Return (x, y) of the center of cell containing provided text 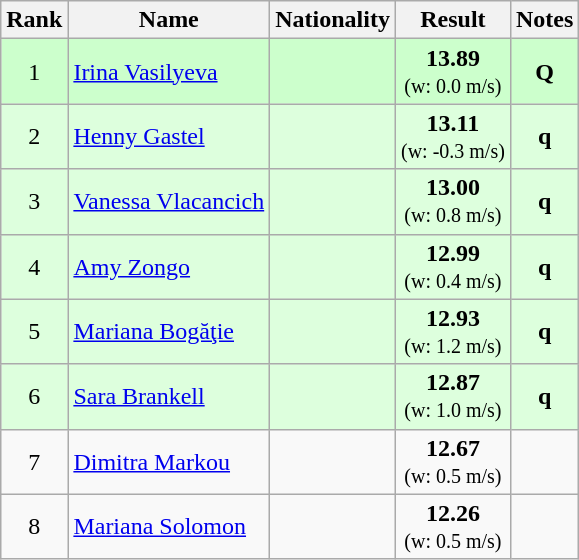
13.11(w: -0.3 m/s) (452, 136)
Dimitra Markou (169, 462)
Irina Vasilyeva (169, 72)
Henny Gastel (169, 136)
Vanessa Vlacancich (169, 202)
Q (544, 72)
12.93(w: 1.2 m/s) (452, 332)
4 (34, 266)
7 (34, 462)
12.87(w: 1.0 m/s) (452, 396)
Mariana Solomon (169, 526)
12.99(w: 0.4 m/s) (452, 266)
Mariana Bogăţie (169, 332)
2 (34, 136)
Result (452, 20)
3 (34, 202)
1 (34, 72)
Sara Brankell (169, 396)
Notes (544, 20)
13.89(w: 0.0 m/s) (452, 72)
6 (34, 396)
Nationality (333, 20)
12.26(w: 0.5 m/s) (452, 526)
Name (169, 20)
Amy Zongo (169, 266)
12.67(w: 0.5 m/s) (452, 462)
Rank (34, 20)
8 (34, 526)
5 (34, 332)
13.00(w: 0.8 m/s) (452, 202)
